Output the (x, y) coordinate of the center of the cell containing the given text.  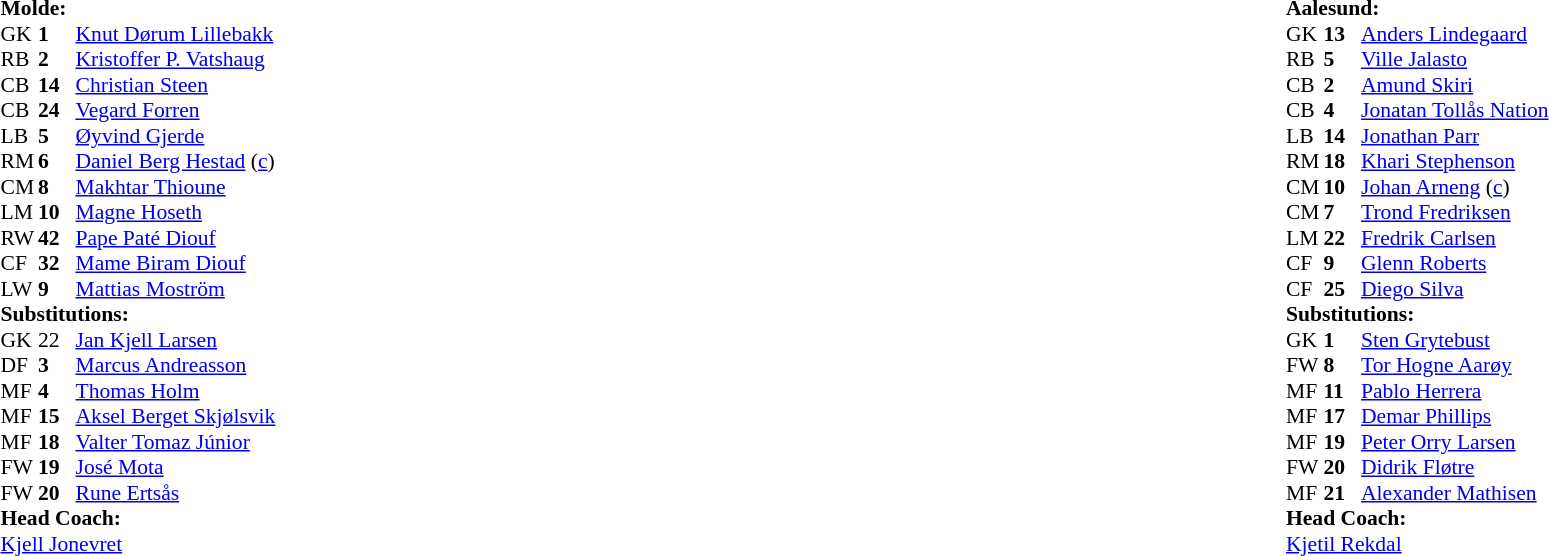
Pape Paté Diouf (176, 238)
Anders Lindegaard (1455, 34)
Amund Skiri (1455, 85)
Sten Grytebust (1455, 340)
Makhtar Thioune (176, 187)
Valter Tomaz Júnior (176, 442)
42 (57, 238)
Fredrik Carlsen (1455, 238)
25 (1342, 289)
Magne Hoseth (176, 213)
3 (57, 365)
7 (1342, 213)
21 (1342, 493)
Daniel Berg Hestad (c) (176, 161)
13 (1342, 34)
Knut Dørum Lillebakk (176, 34)
DF (19, 365)
Jan Kjell Larsen (176, 340)
Diego Silva (1455, 289)
Thomas Holm (176, 391)
Pablo Herrera (1455, 391)
Christian Steen (176, 85)
11 (1342, 391)
Johan Arneng (c) (1455, 187)
Glenn Roberts (1455, 263)
Kristoffer P. Vatshaug (176, 59)
15 (57, 417)
Jonathan Parr (1455, 136)
Øyvind Gjerde (176, 136)
Khari Stephenson (1455, 161)
32 (57, 263)
17 (1342, 417)
Tor Hogne Aarøy (1455, 365)
Rune Ertsås (176, 493)
24 (57, 111)
Demar Phillips (1455, 417)
Peter Orry Larsen (1455, 442)
Alexander Mathisen (1455, 493)
Marcus Andreasson (176, 365)
Didrik Fløtre (1455, 467)
LW (19, 289)
Vegard Forren (176, 111)
Mame Biram Diouf (176, 263)
Mattias Moström (176, 289)
RW (19, 238)
José Mota (176, 467)
6 (57, 161)
Trond Fredriksen (1455, 213)
Jonatan Tollås Nation (1455, 111)
Ville Jalasto (1455, 59)
Aksel Berget Skjølsvik (176, 417)
